Identify which cell holds the provided text, then report its [x, y] central coordinate. 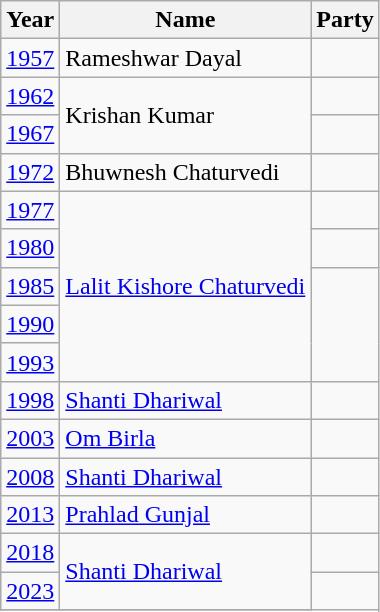
1985 [30, 286]
1972 [30, 172]
1957 [30, 58]
Year [30, 20]
Party [345, 20]
1993 [30, 362]
1990 [30, 324]
1977 [30, 210]
Prahlad Gunjal [186, 515]
2003 [30, 438]
Krishan Kumar [186, 115]
Name [186, 20]
2018 [30, 553]
Lalit Kishore Chaturvedi [186, 286]
1962 [30, 96]
1980 [30, 248]
2013 [30, 515]
1967 [30, 134]
Bhuwnesh Chaturvedi [186, 172]
2008 [30, 477]
2023 [30, 591]
Om Birla [186, 438]
Rameshwar Dayal [186, 58]
1998 [30, 400]
